Search for the cell housing the specified text and yield its [X, Y] center coordinate. 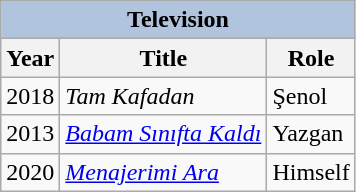
Menajerimi Ara [164, 172]
Title [164, 58]
Television [178, 20]
Yazgan [311, 134]
2018 [30, 96]
Role [311, 58]
Tam Kafadan [164, 96]
Himself [311, 172]
Babam Sınıfta Kaldı [164, 134]
Şenol [311, 96]
2020 [30, 172]
Year [30, 58]
2013 [30, 134]
